From the cell containing the given text, extract its center point as (x, y) coordinate. 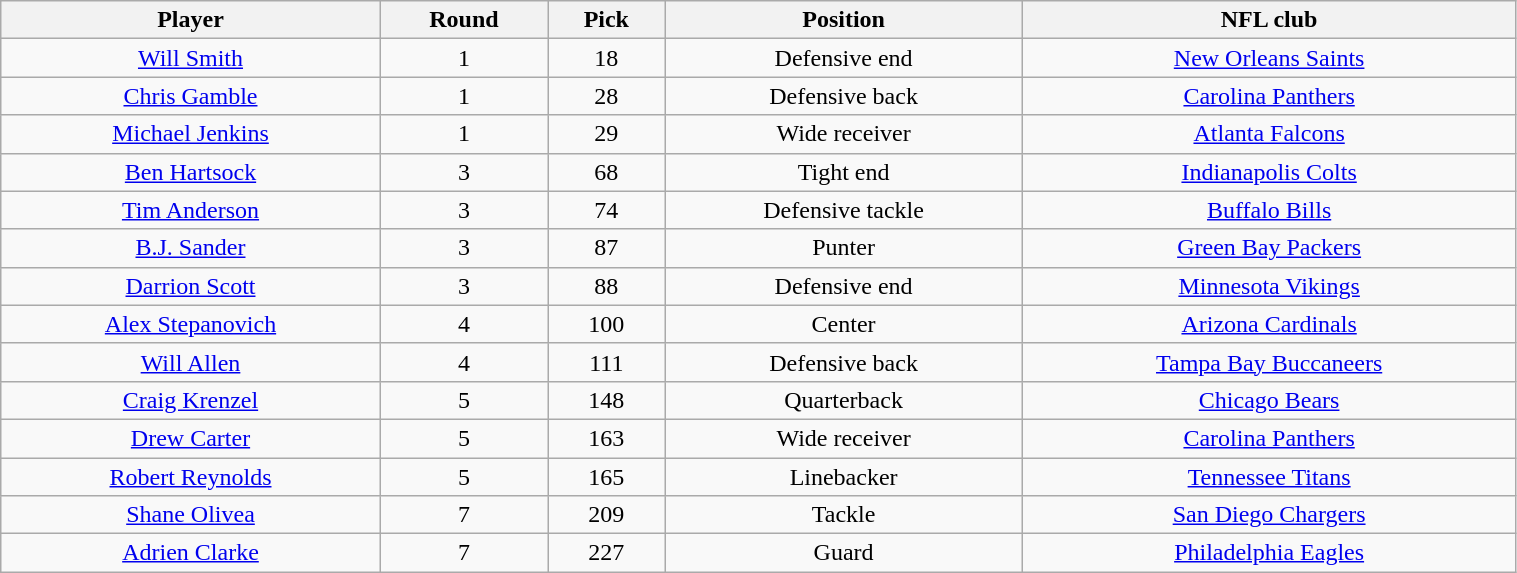
Round (464, 20)
227 (606, 553)
68 (606, 172)
NFL club (1269, 20)
111 (606, 362)
Adrien Clarke (191, 553)
165 (606, 477)
Will Smith (191, 58)
Robert Reynolds (191, 477)
Pick (606, 20)
148 (606, 400)
Alex Stepanovich (191, 324)
Ben Hartsock (191, 172)
Craig Krenzel (191, 400)
Guard (844, 553)
Minnesota Vikings (1269, 286)
87 (606, 248)
74 (606, 210)
Shane Olivea (191, 515)
100 (606, 324)
Tampa Bay Buccaneers (1269, 362)
29 (606, 134)
18 (606, 58)
Arizona Cardinals (1269, 324)
Defensive tackle (844, 210)
Linebacker (844, 477)
New Orleans Saints (1269, 58)
88 (606, 286)
Position (844, 20)
Indianapolis Colts (1269, 172)
B.J. Sander (191, 248)
Atlanta Falcons (1269, 134)
Center (844, 324)
Punter (844, 248)
Quarterback (844, 400)
Buffalo Bills (1269, 210)
Chris Gamble (191, 96)
Tim Anderson (191, 210)
28 (606, 96)
Darrion Scott (191, 286)
163 (606, 438)
Tight end (844, 172)
209 (606, 515)
Tennessee Titans (1269, 477)
Tackle (844, 515)
Chicago Bears (1269, 400)
Philadelphia Eagles (1269, 553)
Michael Jenkins (191, 134)
Green Bay Packers (1269, 248)
Player (191, 20)
Will Allen (191, 362)
San Diego Chargers (1269, 515)
Drew Carter (191, 438)
